Determine the (x, y) coordinate at the center of the cell enclosing the given text.  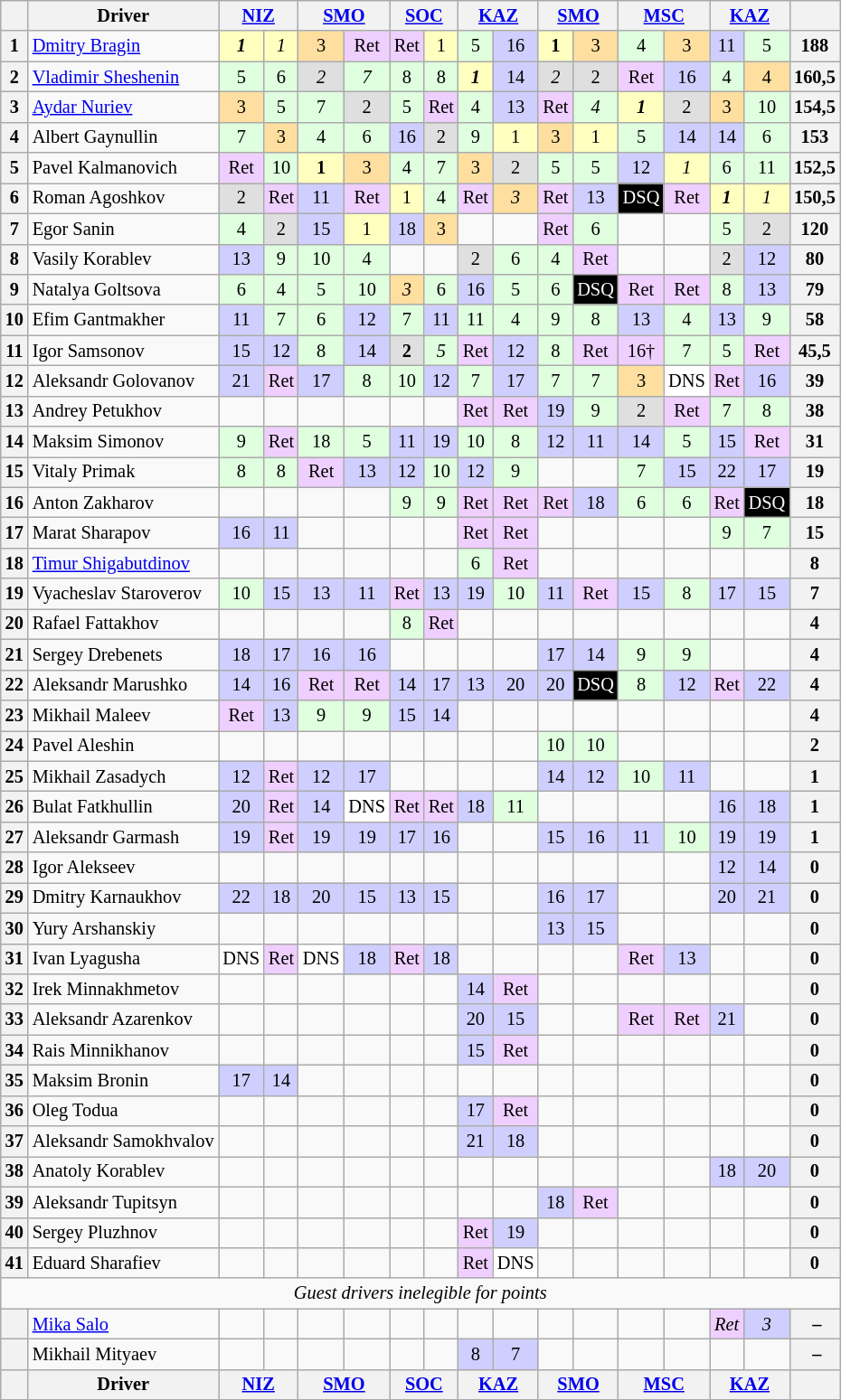
Andrey Petukhov (123, 411)
Dmitry Karnaukhov (123, 897)
Bulat Fatkhullin (123, 806)
Vyacheslav Staroverov (123, 594)
Sergey Drebenets (123, 654)
24 (14, 746)
Albert Gaynullin (123, 137)
Aleksandr Samokhvalov (123, 1142)
Igor Alekseev (123, 868)
Maksim Simonov (123, 442)
Aydar Nuriev (123, 107)
16† (641, 351)
Pavel Kalmanovich (123, 168)
Irek Minnakhmetov (123, 989)
37 (14, 1142)
Rafael Fattakhov (123, 624)
23 (14, 715)
80 (815, 259)
Anton Zakharov (123, 503)
Ivan Lyagusha (123, 959)
40 (14, 1233)
28 (14, 868)
Pavel Aleshin (123, 746)
Aleksandr Marushko (123, 685)
Efim Gantmakher (123, 320)
150,5 (815, 198)
25 (14, 776)
Aleksandr Garmash (123, 837)
Timur Shigabutdinov (123, 563)
27 (14, 837)
Aleksandr Azarenkov (123, 1019)
Yury Arshanskiy (123, 928)
Egor Sanin (123, 229)
45,5 (815, 351)
Oleg Todua (123, 1111)
154,5 (815, 107)
34 (14, 1050)
Eduard Sharafiev (123, 1263)
Anatoly Korablev (123, 1171)
35 (14, 1080)
Natalya Goltsova (123, 289)
33 (14, 1019)
79 (815, 289)
120 (815, 229)
Dmitry Bragin (123, 46)
Maksim Bronin (123, 1080)
160,5 (815, 77)
Mikhail Maleev (123, 715)
Guest drivers inelegible for points (420, 1293)
Rais Minnikhanov (123, 1050)
58 (815, 320)
Aleksandr Tupitsyn (123, 1202)
41 (14, 1263)
Sergey Pluzhnov (123, 1233)
29 (14, 897)
Vasily Korablev (123, 259)
Roman Agoshkov (123, 198)
188 (815, 46)
Vitaly Primak (123, 472)
152,5 (815, 168)
32 (14, 989)
Mikhail Zasadych (123, 776)
Igor Samsonov (123, 351)
36 (14, 1111)
Mika Salo (123, 1324)
Aleksandr Golovanov (123, 381)
Mikhail Mityaev (123, 1354)
Marat Sharapov (123, 532)
26 (14, 806)
153 (815, 137)
Vladimir Sheshenin (123, 77)
30 (14, 928)
